Search for the cell housing the specified text and yield its (X, Y) center coordinate. 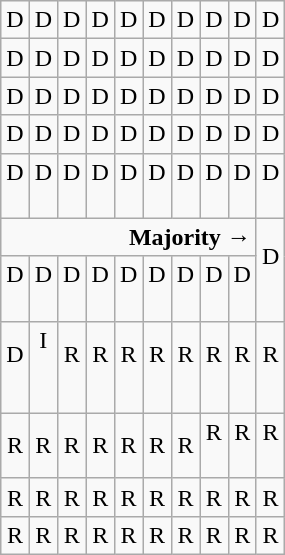
I (43, 367)
Majority → (129, 237)
